Detect which cell encompasses the target text, then output its [X, Y] center coordinate. 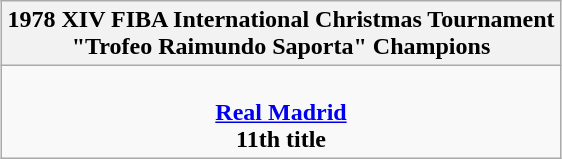
Real Madrid11th title [281, 112]
1978 XIV FIBA International Christmas Tournament"Trofeo Raimundo Saporta" Champions [281, 34]
